Return (x, y) of the center of cell containing provided text 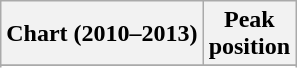
Chart (2010–2013) (102, 34)
Peakposition (249, 34)
